Detect which cell encompasses the target text, then output its [x, y] center coordinate. 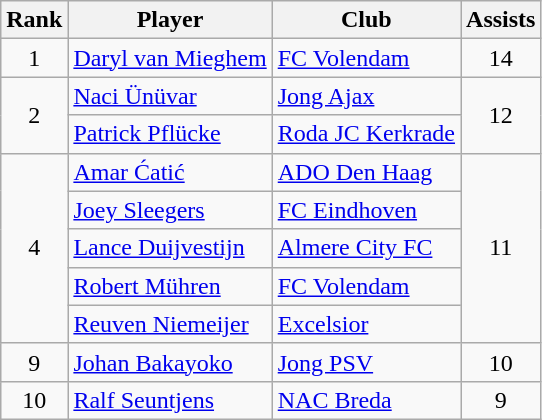
Naci Ünüvar [170, 96]
Daryl van Mieghem [170, 58]
Lance Duijvestijn [170, 248]
Rank [34, 20]
11 [501, 248]
FC Eindhoven [366, 210]
Patrick Pflücke [170, 134]
Player [170, 20]
12 [501, 115]
1 [34, 58]
Johan Bakayoko [170, 362]
Reuven Niemeijer [170, 324]
2 [34, 115]
Excelsior [366, 324]
14 [501, 58]
Joey Sleegers [170, 210]
4 [34, 248]
Club [366, 20]
Roda JC Kerkrade [366, 134]
Jong Ajax [366, 96]
Robert Mühren [170, 286]
Assists [501, 20]
Ralf Seuntjens [170, 400]
Almere City FC [366, 248]
NAC Breda [366, 400]
ADO Den Haag [366, 172]
Amar Ćatić [170, 172]
Jong PSV [366, 362]
